Return the [x, y] coordinate for the center point of the cell that contains the specified text.  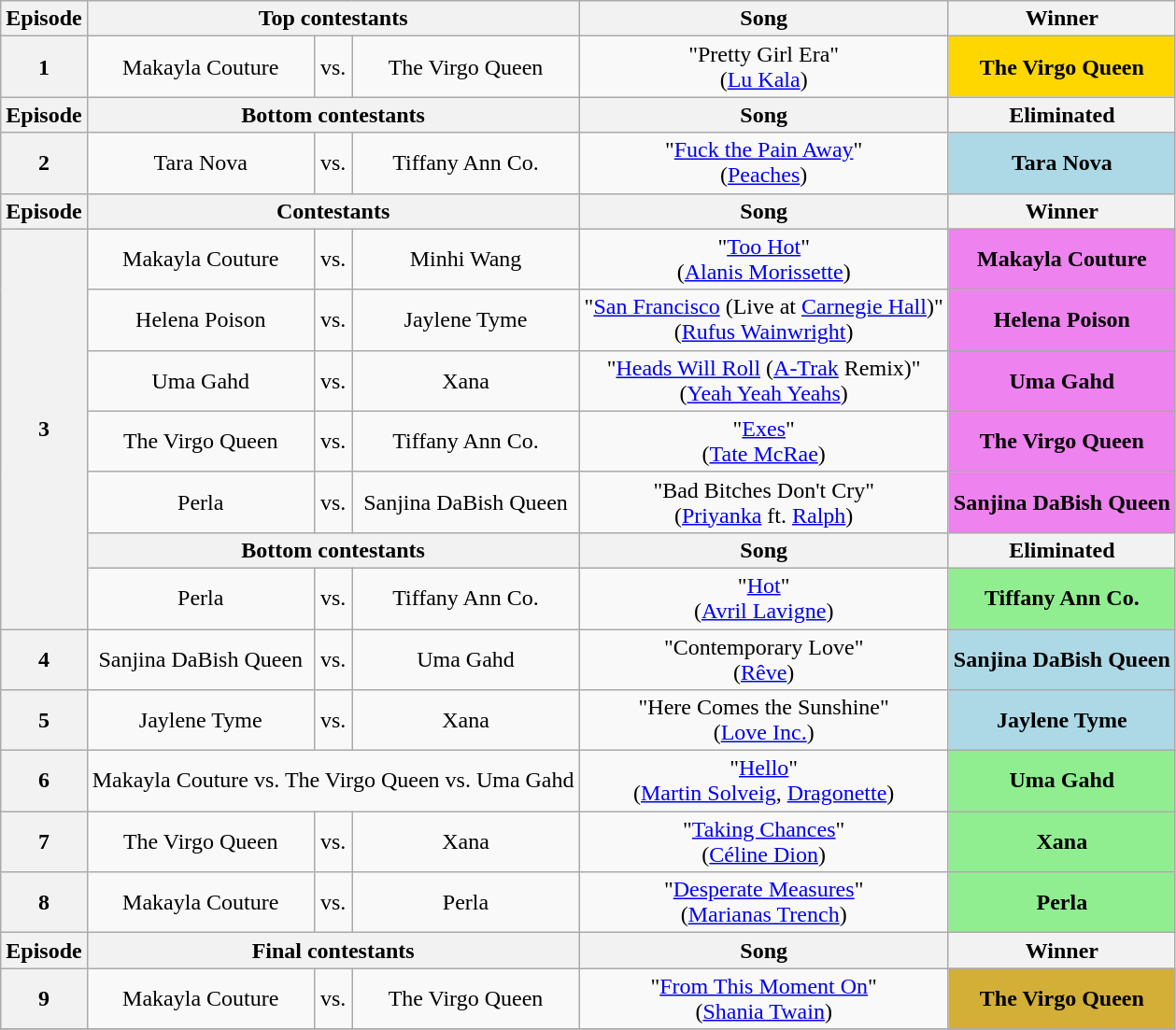
"Fuck the Pain Away"(Peaches) [764, 162]
8 [44, 902]
"Heads Will Roll (A-Trak Remix)"(Yeah Yeah Yeahs) [764, 381]
2 [44, 162]
"Too Hot"(Alanis Morissette) [764, 260]
"Contemporary Love"(Rêve) [764, 659]
1 [44, 67]
"San Francisco (Live at Carnegie Hall)"(Rufus Wainwright) [764, 319]
"Taking Chances"(Céline Dion) [764, 842]
Contestants [333, 211]
5 [44, 721]
Top contestants [333, 19]
"Hot"(Avril Lavigne) [764, 598]
"Desperate Measures"(Marianas Trench) [764, 902]
Minhi Wang [465, 260]
3 [44, 429]
"Here Comes the Sunshine"(Love Inc.) [764, 721]
4 [44, 659]
"Hello"(Martin Solveig, Dragonette) [764, 781]
"Bad Bitches Don't Cry"(Priyanka ft. Ralph) [764, 502]
"From This Moment On"(Shania Twain) [764, 999]
9 [44, 999]
7 [44, 842]
"Exes"(Tate McRae) [764, 441]
Makayla Couture vs. The Virgo Queen vs. Uma Gahd [333, 781]
6 [44, 781]
Final contestants [333, 951]
"Pretty Girl Era"(Lu Kala) [764, 67]
